Detect which cell encompasses the target text, then output its [x, y] center coordinate. 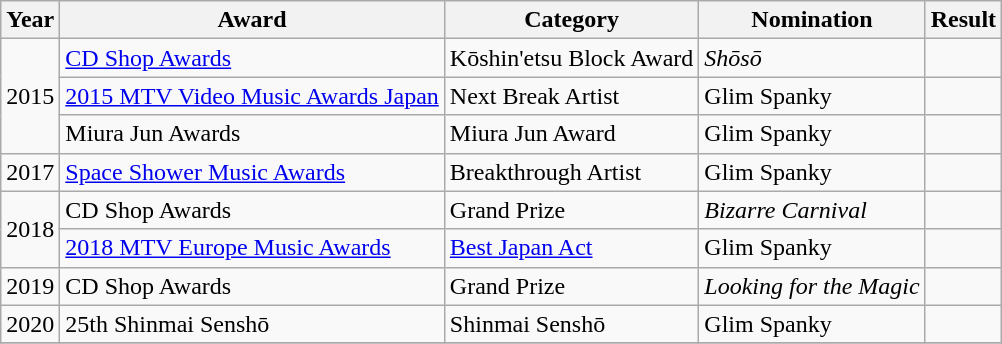
2018 [30, 229]
Kōshin'etsu Block Award [572, 58]
Award [252, 20]
Shinmai Senshō [572, 324]
Space Shower Music Awards [252, 172]
Looking for the Magic [812, 286]
Shōsō [812, 58]
2015 MTV Video Music Awards Japan [252, 96]
Miura Jun Awards [252, 134]
Nomination [812, 20]
Category [572, 20]
Best Japan Act [572, 248]
Bizarre Carnival [812, 210]
Result [963, 20]
2018 MTV Europe Music Awards [252, 248]
2020 [30, 324]
Year [30, 20]
25th Shinmai Senshō [252, 324]
2017 [30, 172]
Miura Jun Award [572, 134]
Next Break Artist [572, 96]
Breakthrough Artist [572, 172]
2015 [30, 96]
2019 [30, 286]
